Extract the (X, Y) coordinate from the center of the cell holding the provided text.  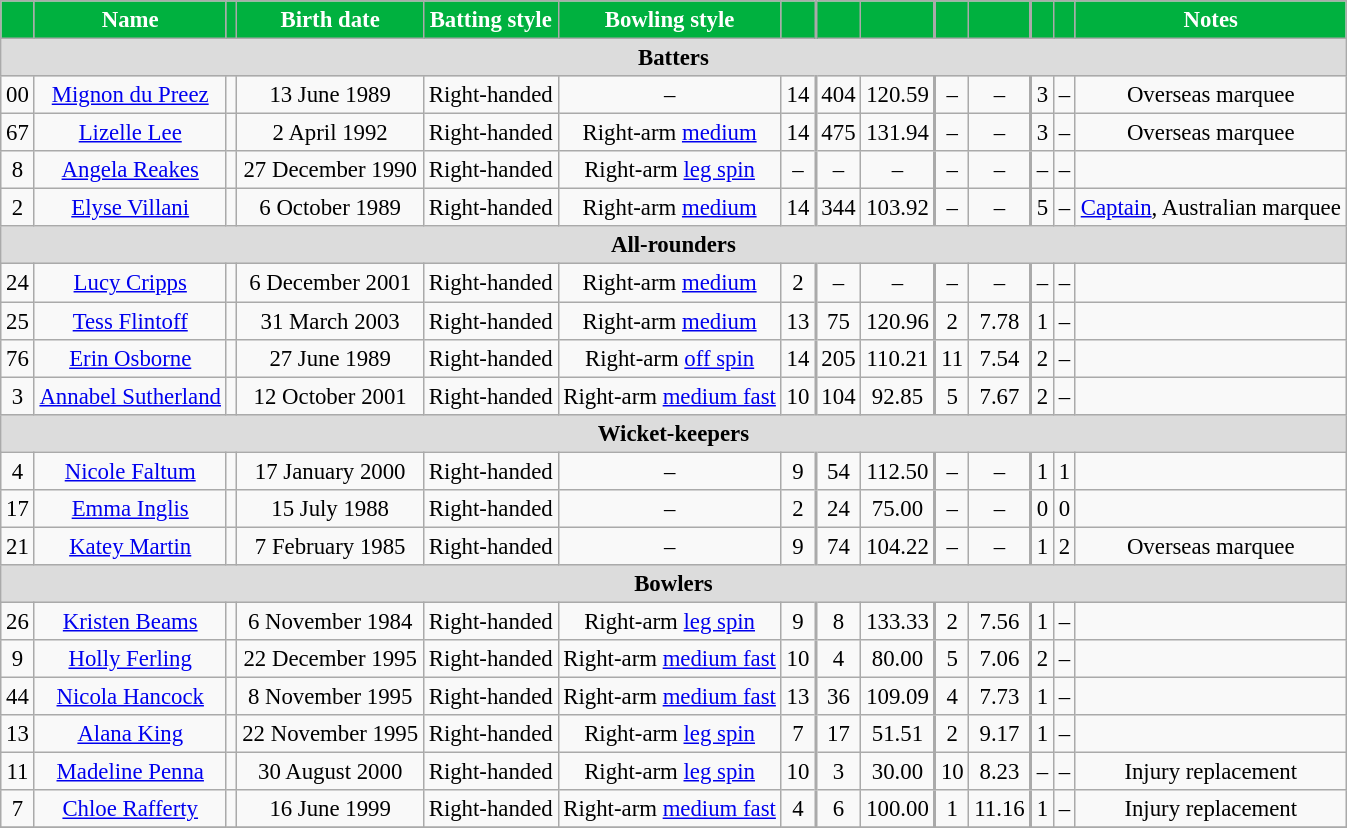
103.92 (898, 208)
Nicole Faltum (130, 471)
Mignon du Preez (130, 95)
11.16 (1000, 809)
Madeline Penna (130, 772)
100.00 (898, 809)
Katey Martin (130, 546)
112.50 (898, 471)
36 (838, 697)
Erin Osborne (130, 358)
404 (838, 95)
21 (18, 546)
205 (838, 358)
8.23 (1000, 772)
2 April 1992 (330, 133)
Birth date (330, 20)
Angela Reakes (130, 170)
54 (838, 471)
74 (838, 546)
80.00 (898, 659)
7.56 (1000, 621)
120.59 (898, 95)
7.54 (1000, 358)
All-rounders (674, 245)
Wicket-keepers (674, 433)
67 (18, 133)
76 (18, 358)
44 (18, 697)
Notes (1210, 20)
15 July 1988 (330, 509)
Batters (674, 58)
7 February 1985 (330, 546)
12 October 2001 (330, 396)
110.21 (898, 358)
Captain, Australian marquee (1210, 208)
344 (838, 208)
7.78 (1000, 321)
22 November 1995 (330, 734)
Annabel Sutherland (130, 396)
92.85 (898, 396)
Name (130, 20)
133.33 (898, 621)
Right-arm off spin (670, 358)
Emma Inglis (130, 509)
Batting style (490, 20)
16 June 1999 (330, 809)
Holly Ferling (130, 659)
6 October 1989 (330, 208)
30.00 (898, 772)
Bowlers (674, 584)
9.17 (1000, 734)
Tess Flintoff (130, 321)
22 December 1995 (330, 659)
6 (838, 809)
7.73 (1000, 697)
6 November 1984 (330, 621)
120.96 (898, 321)
Lizelle Lee (130, 133)
30 August 2000 (330, 772)
00 (18, 95)
7.67 (1000, 396)
7.06 (1000, 659)
131.94 (898, 133)
17 January 2000 (330, 471)
6 December 2001 (330, 283)
Lucy Cripps (130, 283)
Elyse Villani (130, 208)
475 (838, 133)
31 March 2003 (330, 321)
75 (838, 321)
109.09 (898, 697)
13 June 1989 (330, 95)
Chloe Rafferty (130, 809)
27 December 1990 (330, 170)
51.51 (898, 734)
Alana King (130, 734)
Bowling style (670, 20)
8 November 1995 (330, 697)
75.00 (898, 509)
26 (18, 621)
25 (18, 321)
104 (838, 396)
Kristen Beams (130, 621)
104.22 (898, 546)
Nicola Hancock (130, 697)
27 June 1989 (330, 358)
